Identify which cell holds the provided text, then report its [x, y] central coordinate. 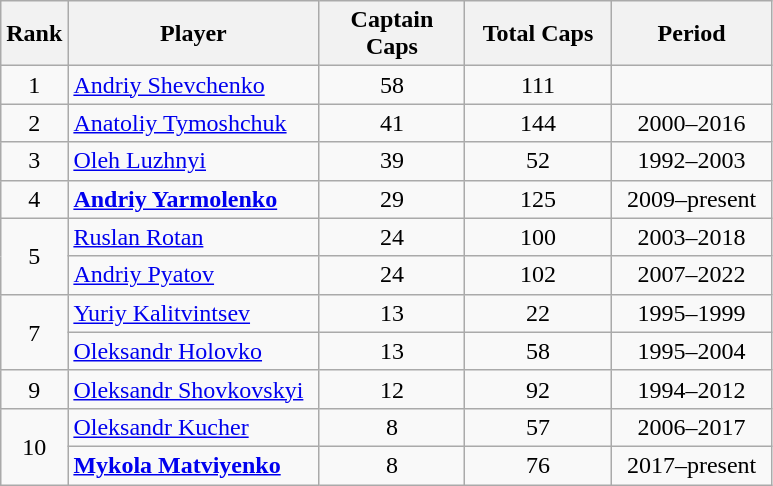
4 [34, 199]
5 [34, 256]
1995–1999 [692, 313]
Oleksandr Shovkovskyi [194, 389]
Period [692, 34]
102 [538, 275]
52 [538, 161]
Anatoliy Tymoshchuk [194, 123]
2017–present [692, 465]
92 [538, 389]
Oleh Luzhnyi [194, 161]
Yuriy Kalitvintsev [194, 313]
76 [538, 465]
Total Caps [538, 34]
Oleksandr Kucher [194, 427]
125 [538, 199]
2 [34, 123]
39 [392, 161]
Andriy Yarmolenko [194, 199]
100 [538, 237]
1 [34, 85]
29 [392, 199]
41 [392, 123]
22 [538, 313]
Ruslan Rotan [194, 237]
111 [538, 85]
12 [392, 389]
Rank [34, 34]
7 [34, 332]
Andriy Pyatov [194, 275]
2007–2022 [692, 275]
Oleksandr Holovko [194, 351]
10 [34, 446]
1995–2004 [692, 351]
1992–2003 [692, 161]
144 [538, 123]
2000–2016 [692, 123]
Player [194, 34]
9 [34, 389]
2006–2017 [692, 427]
57 [538, 427]
1994–2012 [692, 389]
2003–2018 [692, 237]
Mykola Matviyenko [194, 465]
2009–present [692, 199]
3 [34, 161]
Andriy Shevchenko [194, 85]
Captain Caps [392, 34]
